Scan for the cell matching the given text and deliver its [X, Y] coordinate at center. 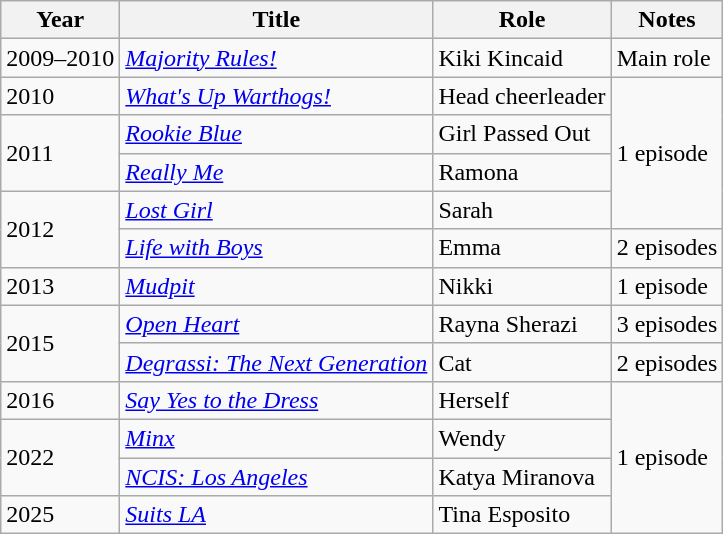
Open Heart [276, 324]
Say Yes to the Dress [276, 400]
Girl Passed Out [522, 134]
Mudpit [276, 286]
Main role [667, 58]
2009–2010 [60, 58]
Lost Girl [276, 210]
Nikki [522, 286]
Kiki Kincaid [522, 58]
2022 [60, 457]
2012 [60, 229]
2025 [60, 515]
3 episodes [667, 324]
Katya Miranova [522, 477]
Head cheerleader [522, 96]
Ramona [522, 172]
Emma [522, 248]
Cat [522, 362]
Tina Esposito [522, 515]
2016 [60, 400]
What's Up Warthogs! [276, 96]
Herself [522, 400]
Majority Rules! [276, 58]
NCIS: Los Angeles [276, 477]
2010 [60, 96]
Title [276, 20]
2015 [60, 343]
Minx [276, 438]
Suits LA [276, 515]
Life with Boys [276, 248]
Rookie Blue [276, 134]
Wendy [522, 438]
Degrassi: The Next Generation [276, 362]
2013 [60, 286]
Sarah [522, 210]
2011 [60, 153]
Role [522, 20]
Notes [667, 20]
Year [60, 20]
Rayna Sherazi [522, 324]
Really Me [276, 172]
